Capture the cell that displays the provided text and extract its [x, y] central coordinate. 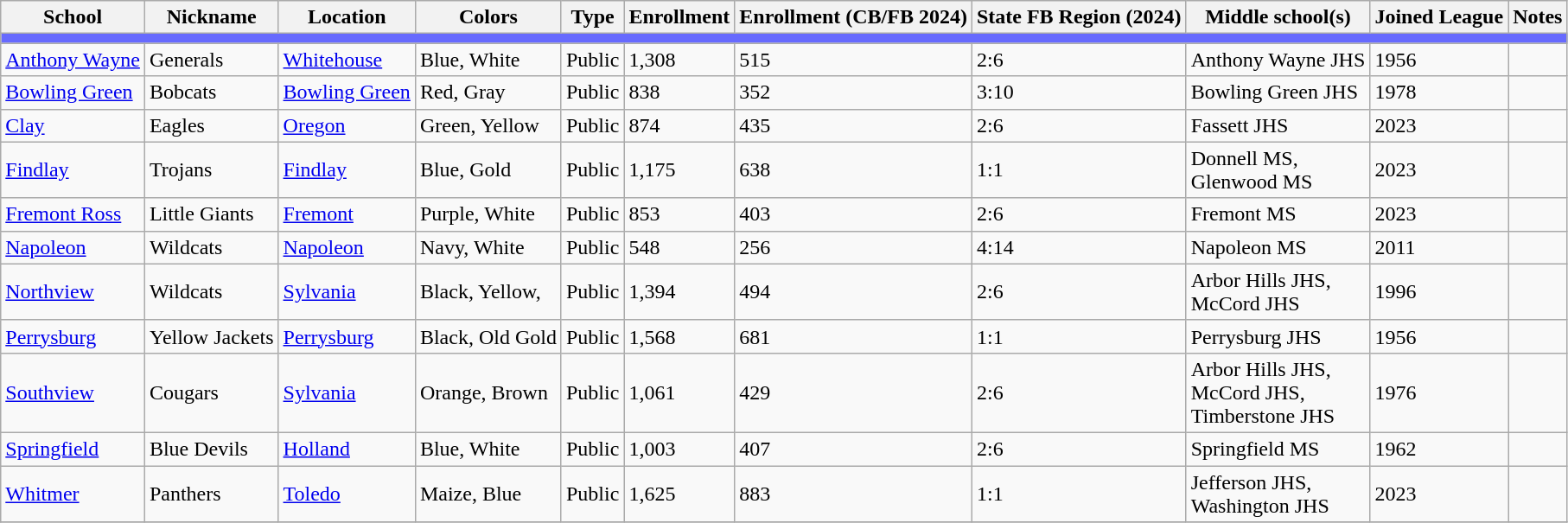
Colors [488, 17]
Yellow Jackets [211, 336]
3:10 [1079, 92]
Enrollment [679, 17]
School [73, 17]
Arbor Hills JHS, McCord JHS, Timberstone JHS [1278, 392]
1,061 [679, 392]
Green, Yellow [488, 125]
Fremont [347, 214]
1,308 [679, 60]
Little Giants [211, 214]
Black, Yellow, [488, 292]
1,625 [679, 493]
Panthers [211, 493]
Oregon [347, 125]
352 [854, 92]
Southview [73, 392]
1,568 [679, 336]
429 [854, 392]
Perrysburg JHS [1278, 336]
Springfield [73, 449]
Whitehouse [347, 60]
1978 [1439, 92]
403 [854, 214]
515 [854, 60]
Anthony Wayne [73, 60]
Notes [1538, 17]
Toledo [347, 493]
1,394 [679, 292]
Red, Gray [488, 92]
Holland [347, 449]
548 [679, 247]
Jefferson JHS,Washington JHS [1278, 493]
1,003 [679, 449]
Arbor Hills JHS, McCord JHS [1278, 292]
Fassett JHS [1278, 125]
1976 [1439, 392]
Enrollment (CB/FB 2024) [854, 17]
Blue Devils [211, 449]
1996 [1439, 292]
435 [854, 125]
Maize, Blue [488, 493]
Bowling Green JHS [1278, 92]
Cougars [211, 392]
1962 [1439, 449]
853 [679, 214]
Generals [211, 60]
Nickname [211, 17]
883 [854, 493]
838 [679, 92]
Bobcats [211, 92]
Whitmer [73, 493]
874 [679, 125]
Middle school(s) [1278, 17]
2011 [1439, 247]
Anthony Wayne JHS [1278, 60]
494 [854, 292]
Eagles [211, 125]
Clay [73, 125]
407 [854, 449]
Navy, White [488, 247]
Joined League [1439, 17]
Northview [73, 292]
Blue, Gold [488, 169]
Purple, White [488, 214]
Trojans [211, 169]
681 [854, 336]
Fremont Ross [73, 214]
Springfield MS [1278, 449]
1,175 [679, 169]
Napoleon MS [1278, 247]
Location [347, 17]
Type [592, 17]
4:14 [1079, 247]
Orange, Brown [488, 392]
256 [854, 247]
Black, Old Gold [488, 336]
Fremont MS [1278, 214]
638 [854, 169]
Donnell MS,Glenwood MS [1278, 169]
State FB Region (2024) [1079, 17]
